Detect which cell encompasses the target text, then output its [X, Y] center coordinate. 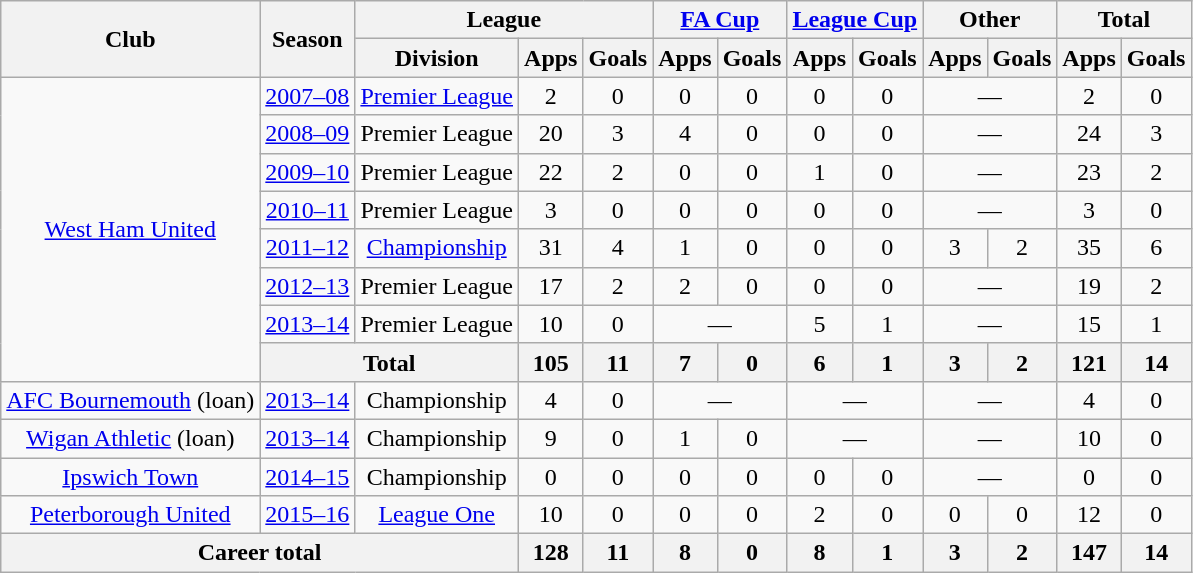
League [504, 20]
Other [990, 20]
2014–15 [308, 477]
19 [1089, 286]
2007–08 [308, 96]
121 [1089, 362]
FA Cup [720, 20]
9 [551, 438]
128 [551, 553]
31 [551, 248]
5 [820, 324]
Career total [260, 553]
League One [437, 515]
24 [1089, 134]
Peterborough United [130, 515]
2008–09 [308, 134]
17 [551, 286]
2012–13 [308, 286]
147 [1089, 553]
12 [1089, 515]
League Cup [855, 20]
West Ham United [130, 229]
2010–11 [308, 210]
2015–16 [308, 515]
7 [685, 362]
23 [1089, 172]
Ipswich Town [130, 477]
Division [437, 58]
2011–12 [308, 248]
20 [551, 134]
105 [551, 362]
15 [1089, 324]
Club [130, 39]
AFC Bournemouth (loan) [130, 400]
35 [1089, 248]
2009–10 [308, 172]
Season [308, 39]
22 [551, 172]
Wigan Athletic (loan) [130, 438]
